Return the (X, Y) coordinate for the center point of the cell that contains the specified text.  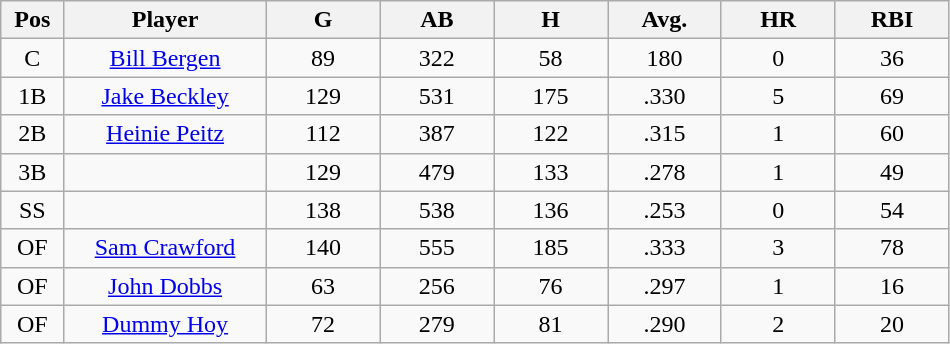
SS (32, 210)
81 (551, 324)
.253 (665, 210)
322 (437, 58)
Dummy Hoy (165, 324)
.330 (665, 96)
H (551, 20)
.333 (665, 248)
89 (323, 58)
69 (892, 96)
112 (323, 134)
.278 (665, 172)
.290 (665, 324)
58 (551, 58)
C (32, 58)
RBI (892, 20)
72 (323, 324)
AB (437, 20)
140 (323, 248)
HR (778, 20)
555 (437, 248)
63 (323, 286)
76 (551, 286)
387 (437, 134)
3 (778, 248)
49 (892, 172)
5 (778, 96)
256 (437, 286)
3B (32, 172)
54 (892, 210)
60 (892, 134)
1B (32, 96)
479 (437, 172)
78 (892, 248)
Sam Crawford (165, 248)
Player (165, 20)
36 (892, 58)
531 (437, 96)
.315 (665, 134)
122 (551, 134)
185 (551, 248)
2B (32, 134)
133 (551, 172)
20 (892, 324)
180 (665, 58)
2 (778, 324)
138 (323, 210)
175 (551, 96)
Avg. (665, 20)
Bill Bergen (165, 58)
Jake Beckley (165, 96)
.297 (665, 286)
G (323, 20)
Heinie Peitz (165, 134)
538 (437, 210)
279 (437, 324)
Pos (32, 20)
16 (892, 286)
136 (551, 210)
John Dobbs (165, 286)
